Provide the (x, y) coordinate of the cell's center where the given text is located.  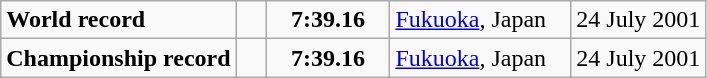
Championship record (118, 58)
World record (118, 20)
